For the text-containing cell, return its midpoint in [x, y] coordinate format. 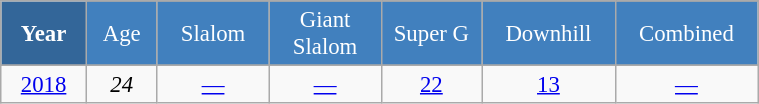
Age [122, 34]
Combined [686, 34]
Downhill [549, 34]
13 [549, 85]
Year [44, 34]
2018 [44, 85]
22 [432, 85]
Super G [432, 34]
Slalom [213, 34]
GiantSlalom [325, 34]
24 [122, 85]
